Return the (X, Y) coordinate for the center point of the cell that contains the specified text.  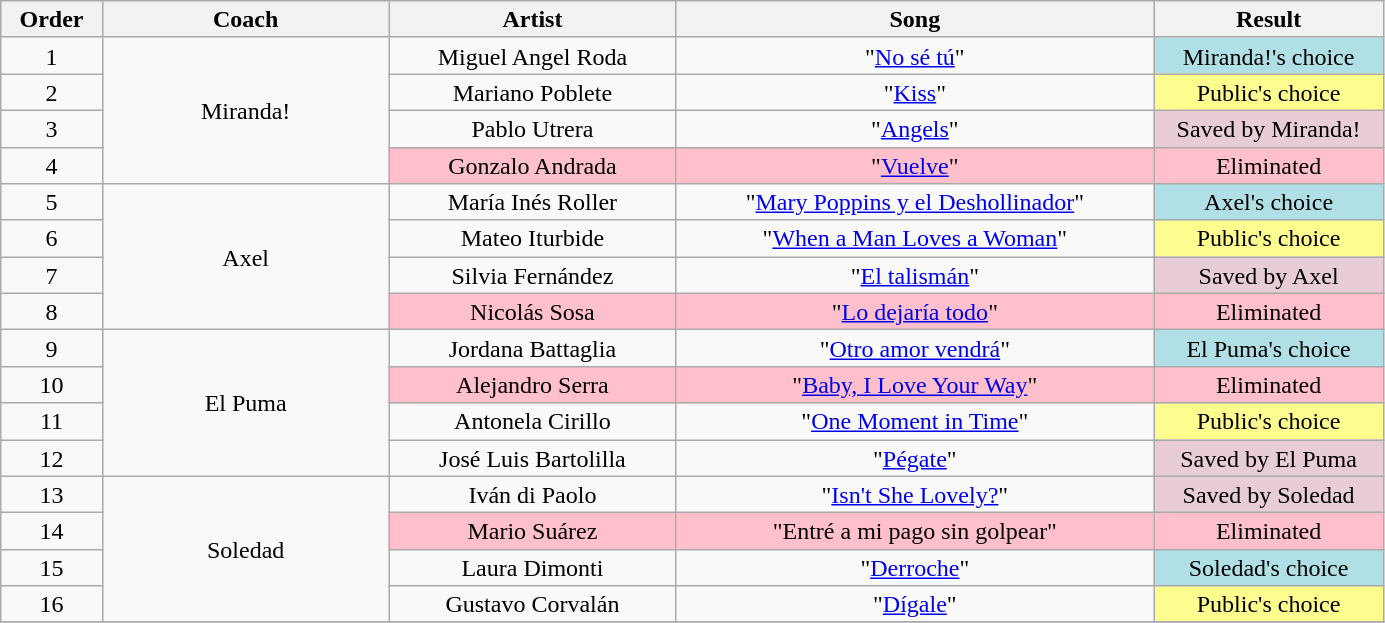
Miguel Angel Roda (532, 56)
5 (52, 202)
Coach (246, 20)
"Entré a mi pago sin golpear" (915, 532)
4 (52, 166)
"When a Man Loves a Woman" (915, 238)
"Lo dejaría todo" (915, 312)
Jordana Battaglia (532, 348)
"Baby, I Love Your Way" (915, 384)
Laura Dimonti (532, 568)
"Angels" (915, 128)
3 (52, 128)
16 (52, 604)
"No sé tú" (915, 56)
Saved by Soledad (1269, 494)
"Kiss" (915, 92)
14 (52, 532)
José Luis Bartolilla (532, 458)
Result (1269, 20)
13 (52, 494)
Order (52, 20)
"Dígale" (915, 604)
Antonela Cirillo (532, 422)
Axel (246, 257)
El Puma (246, 403)
Alejandro Serra (532, 384)
Nicolás Sosa (532, 312)
Pablo Utrera (532, 128)
7 (52, 276)
Saved by Axel (1269, 276)
9 (52, 348)
10 (52, 384)
2 (52, 92)
Saved by Miranda! (1269, 128)
11 (52, 422)
"Derroche" (915, 568)
María Inés Roller (532, 202)
Silvia Fernández (532, 276)
6 (52, 238)
El Puma's choice (1269, 348)
"Isn't She Lovely?" (915, 494)
Mariano Poblete (532, 92)
Iván di Paolo (532, 494)
Soledad (246, 549)
12 (52, 458)
Song (915, 20)
Axel's choice (1269, 202)
Miranda!'s choice (1269, 56)
Gustavo Corvalán (532, 604)
Mateo Iturbide (532, 238)
"El talismán" (915, 276)
Mario Suárez (532, 532)
"One Moment in Time" (915, 422)
"Pégate" (915, 458)
1 (52, 56)
Saved by El Puma (1269, 458)
Gonzalo Andrada (532, 166)
"Mary Poppins y el Deshollinador" (915, 202)
"Vuelve" (915, 166)
Miranda! (246, 110)
8 (52, 312)
15 (52, 568)
"Otro amor vendrá" (915, 348)
Soledad's choice (1269, 568)
Artist (532, 20)
